Return (x, y) of the center of cell containing provided text 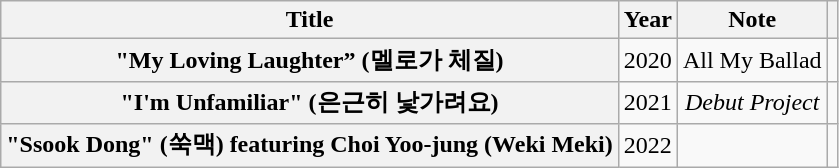
2020 (648, 60)
2021 (648, 102)
Year (648, 20)
All My Ballad (752, 60)
"I'm Unfamiliar" (은근히 낯가려요) (310, 102)
"Ssook Dong" (쑥맥) featuring Choi Yoo-jung (Weki Meki) (310, 146)
Title (310, 20)
2022 (648, 146)
Debut Project (752, 102)
Note (752, 20)
"My Loving Laughter” (멜로가 체질) (310, 60)
